Detect which cell encompasses the target text, then output its (X, Y) center coordinate. 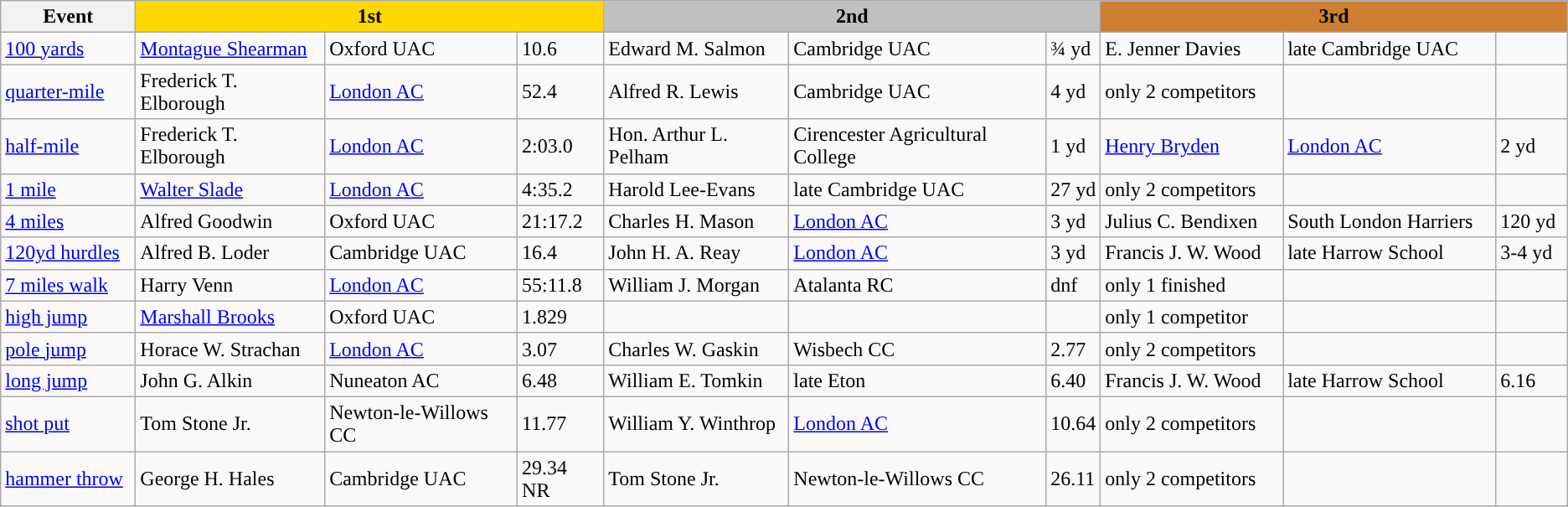
Wisbech CC (918, 349)
Marshall Brooks (230, 317)
Edward M. Salmon (697, 49)
Alfred Goodwin (230, 221)
2:03.0 (561, 146)
long jump (69, 380)
John G. Alkin (230, 380)
7 miles walk (69, 285)
3rd (1334, 17)
1.829 (561, 317)
Atalanta RC (918, 285)
late Eton (918, 380)
11.77 (561, 424)
29.34 NR (561, 478)
52.4 (561, 92)
Harry Venn (230, 285)
Charles W. Gaskin (697, 349)
Hon. Arthur L. Pelham (697, 146)
hammer throw (69, 478)
3.07 (561, 349)
6.48 (561, 380)
Harold Lee-Evans (697, 189)
half-mile (69, 146)
E. Jenner Davies (1192, 49)
3-4 yd (1532, 253)
21:17.2 (561, 221)
120 yd (1532, 221)
100 yards (69, 49)
10.64 (1074, 424)
6.40 (1074, 380)
South London Harriers (1390, 221)
4 miles (69, 221)
George H. Hales (230, 478)
William E. Tomkin (697, 380)
William Y. Winthrop (697, 424)
10.6 (561, 49)
Alfred R. Lewis (697, 92)
4 yd (1074, 92)
16.4 (561, 253)
1 yd (1074, 146)
high jump (69, 317)
Alfred B. Loder (230, 253)
120yd hurdles (69, 253)
Henry Bryden (1192, 146)
Charles H. Mason (697, 221)
26.11 (1074, 478)
55:11.8 (561, 285)
Cirencester Agricultural College (918, 146)
2 yd (1532, 146)
Julius C. Bendixen (1192, 221)
Montague Shearman (230, 49)
John H. A. Reay (697, 253)
1st (370, 17)
27 yd (1074, 189)
Nuneaton AC (421, 380)
Event (69, 17)
only 1 competitor (1192, 317)
pole jump (69, 349)
2nd (853, 17)
2.77 (1074, 349)
William J. Morgan (697, 285)
4:35.2 (561, 189)
Walter Slade (230, 189)
6.16 (1532, 380)
Horace W. Strachan (230, 349)
shot put (69, 424)
only 1 finished (1192, 285)
1 mile (69, 189)
quarter-mile (69, 92)
dnf (1074, 285)
¾ yd (1074, 49)
